Return [x, y] of the center of cell containing provided text 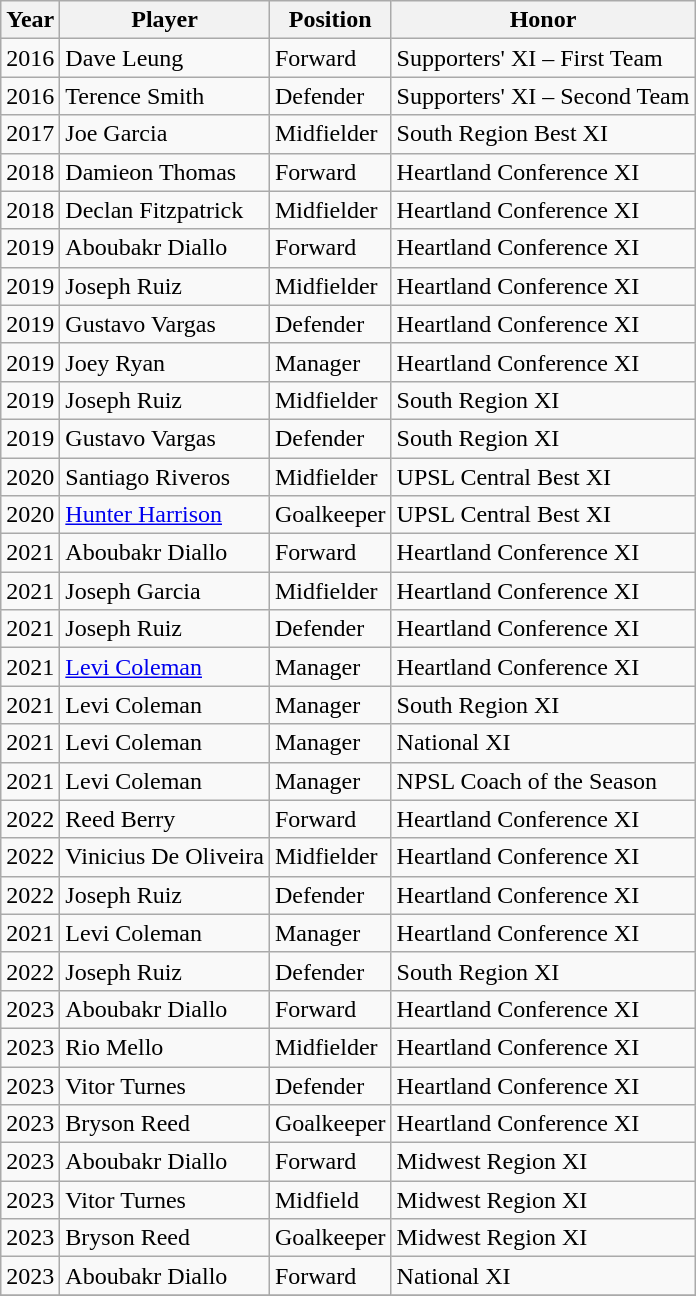
Vinicius De Oliveira [165, 857]
Year [30, 20]
2017 [30, 134]
Santiago Riveros [165, 477]
Rio Mello [165, 1047]
Reed Berry [165, 819]
Midfield [330, 1200]
Player [165, 20]
Dave Leung [165, 58]
Hunter Harrison [165, 515]
Joseph Garcia [165, 591]
Joe Garcia [165, 134]
Damieon Thomas [165, 172]
South Region Best XI [543, 134]
Declan Fitzpatrick [165, 210]
Joey Ryan [165, 362]
NPSL Coach of the Season [543, 781]
Supporters' XI – Second Team [543, 96]
Terence Smith [165, 96]
Honor [543, 20]
Supporters' XI – First Team [543, 58]
Position [330, 20]
